Extract the (x, y) coordinate from the center of the cell holding the provided text.  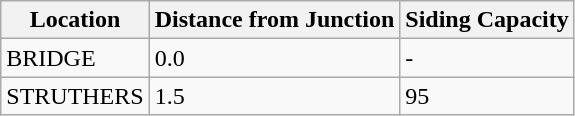
Siding Capacity (487, 20)
STRUTHERS (75, 96)
- (487, 58)
Location (75, 20)
95 (487, 96)
BRIDGE (75, 58)
0.0 (274, 58)
Distance from Junction (274, 20)
1.5 (274, 96)
